Detect which cell encompasses the target text, then output its (X, Y) center coordinate. 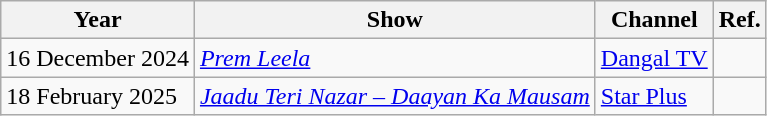
Prem Leela (394, 58)
Show (394, 20)
Star Plus (654, 96)
Ref. (740, 20)
Jaadu Teri Nazar – Daayan Ka Mausam (394, 96)
16 December 2024 (98, 58)
Year (98, 20)
Channel (654, 20)
Dangal TV (654, 58)
18 February 2025 (98, 96)
